Search for the cell housing the specified text and yield its [X, Y] center coordinate. 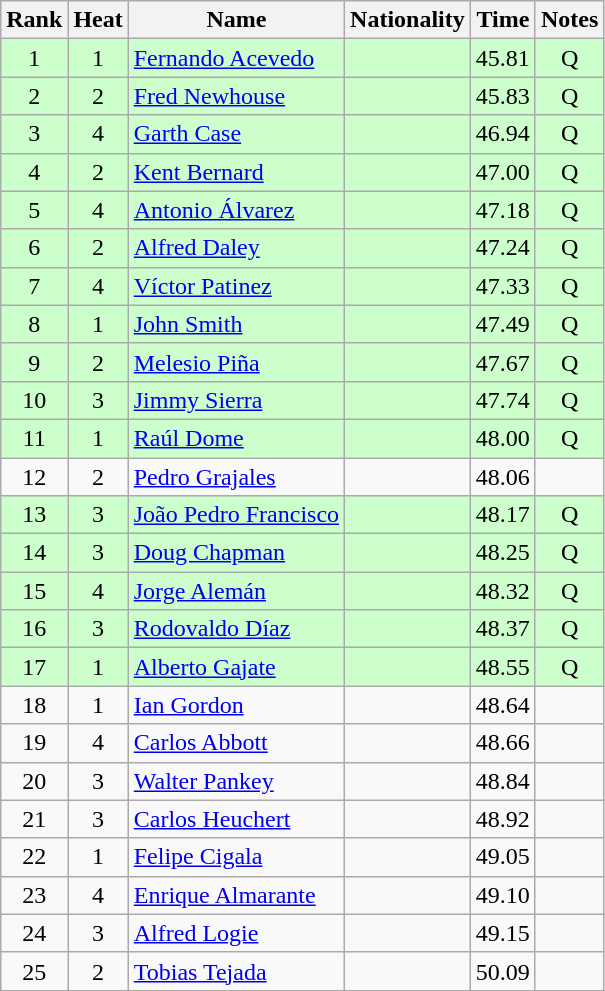
48.06 [502, 477]
Rank [34, 20]
48.64 [502, 705]
Antonio Álvarez [236, 210]
Fred Newhouse [236, 96]
Notes [569, 20]
Heat [98, 20]
48.37 [502, 629]
48.55 [502, 667]
47.24 [502, 248]
13 [34, 515]
47.18 [502, 210]
49.15 [502, 933]
24 [34, 933]
48.00 [502, 438]
Alfred Logie [236, 933]
John Smith [236, 324]
Alberto Gajate [236, 667]
Garth Case [236, 134]
21 [34, 819]
25 [34, 971]
Raúl Dome [236, 438]
23 [34, 895]
Name [236, 20]
11 [34, 438]
48.84 [502, 781]
47.67 [502, 362]
Felipe Cigala [236, 857]
47.49 [502, 324]
47.00 [502, 172]
16 [34, 629]
Jimmy Sierra [236, 400]
Time [502, 20]
47.33 [502, 286]
14 [34, 553]
8 [34, 324]
18 [34, 705]
Jorge Alemán [236, 591]
Nationality [408, 20]
Fernando Acevedo [236, 58]
48.25 [502, 553]
15 [34, 591]
Kent Bernard [236, 172]
48.66 [502, 743]
Víctor Patinez [236, 286]
Enrique Almarante [236, 895]
Rodovaldo Díaz [236, 629]
10 [34, 400]
49.05 [502, 857]
Carlos Heuchert [236, 819]
Ian Gordon [236, 705]
Pedro Grajales [236, 477]
45.83 [502, 96]
Tobias Tejada [236, 971]
48.17 [502, 515]
17 [34, 667]
50.09 [502, 971]
49.10 [502, 895]
9 [34, 362]
Alfred Daley [236, 248]
46.94 [502, 134]
45.81 [502, 58]
48.92 [502, 819]
João Pedro Francisco [236, 515]
19 [34, 743]
Doug Chapman [236, 553]
22 [34, 857]
5 [34, 210]
Melesio Piña [236, 362]
20 [34, 781]
12 [34, 477]
Carlos Abbott [236, 743]
48.32 [502, 591]
6 [34, 248]
Walter Pankey [236, 781]
47.74 [502, 400]
7 [34, 286]
